Locate the cell with the specified text and output its [x, y] center coordinate. 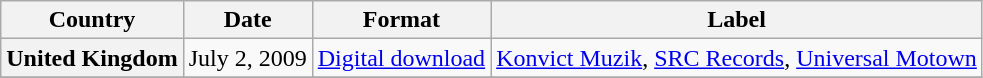
Country [92, 20]
United Kingdom [92, 58]
July 2, 2009 [248, 58]
Date [248, 20]
Format [401, 20]
Label [737, 20]
Digital download [401, 58]
Konvict Muzik, SRC Records, Universal Motown [737, 58]
